Extract the (x, y) coordinate from the center of the cell holding the provided text.  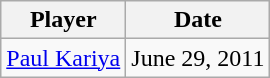
Date (198, 20)
Paul Kariya (64, 58)
Player (64, 20)
June 29, 2011 (198, 58)
